Determine the [x, y] coordinate at the center of the cell enclosing the given text.  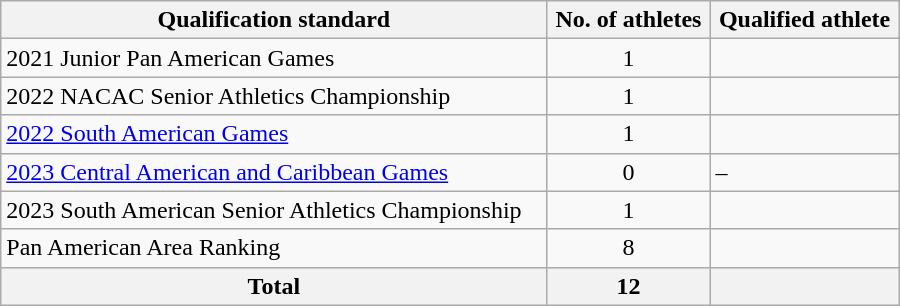
Pan American Area Ranking [274, 248]
Qualification standard [274, 20]
8 [628, 248]
2023 South American Senior Athletics Championship [274, 210]
2022 South American Games [274, 134]
No. of athletes [628, 20]
12 [628, 286]
Total [274, 286]
0 [628, 172]
Qualified athlete [804, 20]
2023 Central American and Caribbean Games [274, 172]
2022 NACAC Senior Athletics Championship [274, 96]
2021 Junior Pan American Games [274, 58]
– [804, 172]
